Scan for the cell matching the given text and deliver its (x, y) coordinate at center. 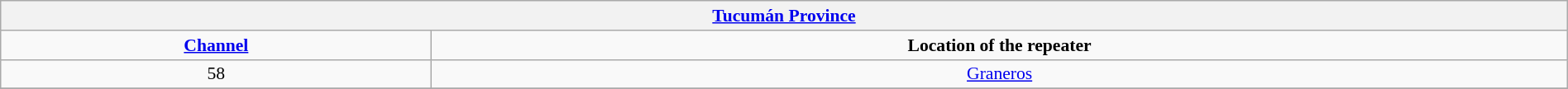
Graneros (999, 74)
Tucumán Province (784, 16)
Location of the repeater (999, 45)
58 (217, 74)
Channel (217, 45)
